Extract the [x, y] coordinate from the center of the cell holding the provided text.  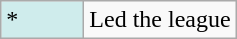
* [42, 20]
Led the league [160, 20]
